Find where the given text appears and provide that cell's center as (x, y) coordinate. 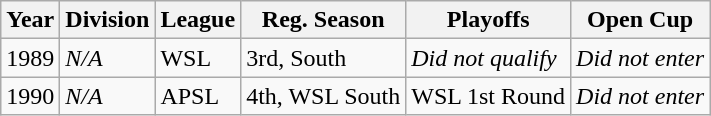
League (198, 20)
WSL 1st Round (488, 96)
Year (30, 20)
Reg. Season (324, 20)
WSL (198, 58)
Open Cup (640, 20)
1990 (30, 96)
4th, WSL South (324, 96)
1989 (30, 58)
APSL (198, 96)
Playoffs (488, 20)
Did not qualify (488, 58)
Division (108, 20)
3rd, South (324, 58)
